Locate the cell with the specified text and output its [x, y] center coordinate. 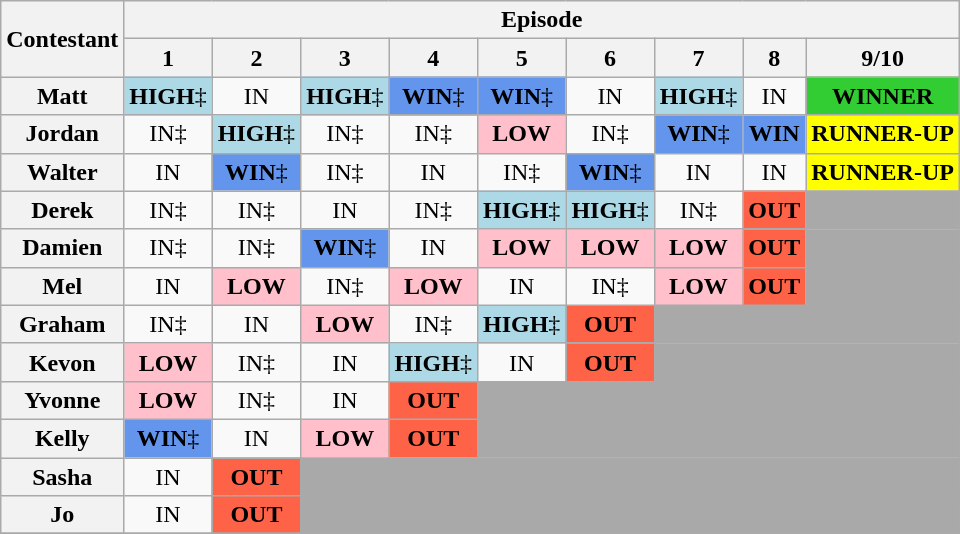
Kevon [62, 362]
5 [521, 58]
Sasha [62, 477]
Graham [62, 324]
8 [774, 58]
6 [610, 58]
4 [433, 58]
Damien [62, 248]
Derek [62, 210]
Episode [542, 20]
Yvonne [62, 400]
Jo [62, 515]
1 [168, 58]
9/10 [883, 58]
Mel [62, 286]
2 [256, 58]
WINNER [883, 96]
3 [345, 58]
Jordan [62, 134]
Walter [62, 172]
WIN [774, 134]
Kelly [62, 438]
7 [698, 58]
Contestant [62, 39]
Matt [62, 96]
